Detect which cell encompasses the target text, then output its (X, Y) center coordinate. 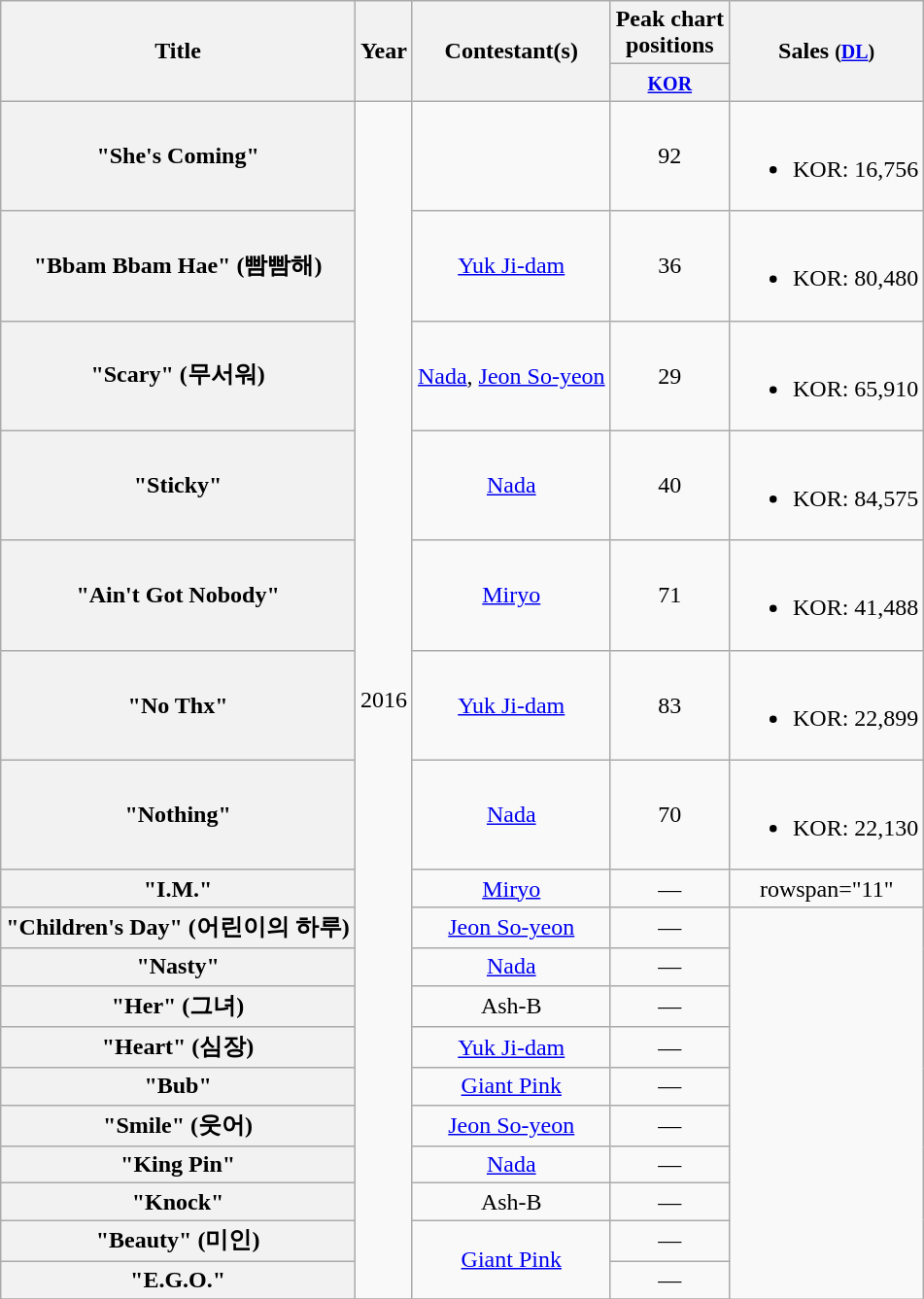
Contestant(s) (511, 51)
KOR: 22,899 (826, 705)
2016 (383, 700)
"I.M." (179, 888)
"King Pin" (179, 1165)
"No Thx" (179, 705)
"Heart" (심장) (179, 1047)
Year (383, 51)
"Smile" (웃어) (179, 1125)
"Nothing" (179, 814)
KOR: 84,575 (826, 486)
"Bbam Bbam Hae" (빰빰해) (179, 266)
"Beauty" (미인) (179, 1242)
Nada, Jeon So-yeon (511, 375)
KOR: 41,488 (826, 595)
KOR: 22,130 (826, 814)
rowspan="11" (826, 888)
"Ain't Got Nobody" (179, 595)
"Children's Day" (어린이의 하루) (179, 927)
Title (179, 51)
"Knock" (179, 1202)
"Sticky" (179, 486)
40 (669, 486)
"She's Coming" (179, 155)
71 (669, 595)
70 (669, 814)
KOR (669, 83)
Sales (DL) (826, 51)
KOR: 16,756 (826, 155)
"Bub" (179, 1086)
"Nasty" (179, 967)
36 (669, 266)
"E.G.O." (179, 1280)
"Her" (그녀) (179, 1007)
KOR: 80,480 (826, 266)
KOR: 65,910 (826, 375)
"Scary" (무서워) (179, 375)
Peak chart positions (669, 33)
83 (669, 705)
92 (669, 155)
29 (669, 375)
